Pinpoint the cell where the given text exists, returning its [X, Y] midpoint coordinate. 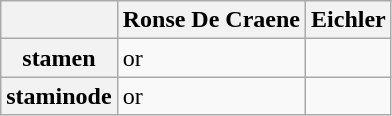
staminode [59, 96]
Eichler [349, 20]
Ronse De Craene [211, 20]
stamen [59, 58]
